Capture the cell that displays the provided text and extract its [x, y] central coordinate. 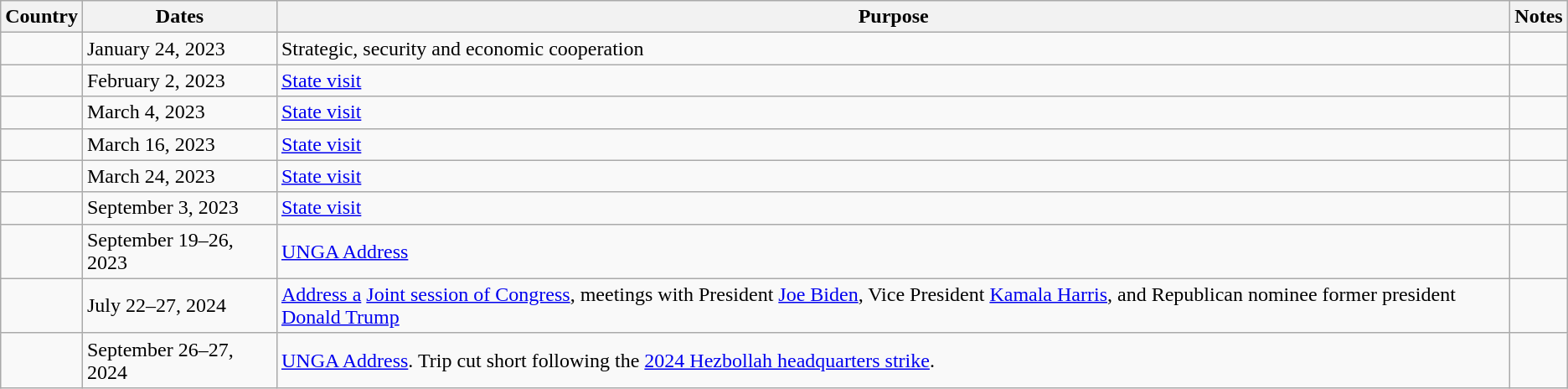
September 26–27, 2024 [179, 360]
January 24, 2023 [179, 49]
Purpose [893, 17]
March 16, 2023 [179, 144]
September 19–26, 2023 [179, 252]
Dates [179, 17]
September 3, 2023 [179, 208]
UNGA Address [893, 252]
UNGA Address. Trip cut short following the 2024 Hezbollah headquarters strike. [893, 360]
Strategic, security and economic cooperation [893, 49]
Country [42, 17]
February 2, 2023 [179, 80]
Notes [1539, 17]
March 4, 2023 [179, 112]
July 22–27, 2024 [179, 305]
March 24, 2023 [179, 176]
